Find where the given text appears and provide that cell's center as (X, Y) coordinate. 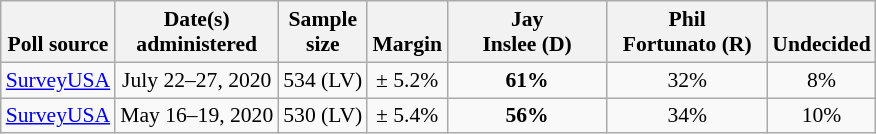
8% (821, 80)
32% (687, 80)
Date(s)administered (196, 32)
May 16–19, 2020 (196, 116)
34% (687, 116)
10% (821, 116)
July 22–27, 2020 (196, 80)
PhilFortunato (R) (687, 32)
61% (527, 80)
± 5.4% (407, 116)
Samplesize (322, 32)
Undecided (821, 32)
± 5.2% (407, 80)
56% (527, 116)
534 (LV) (322, 80)
Margin (407, 32)
Poll source (58, 32)
JayInslee (D) (527, 32)
530 (LV) (322, 116)
